Return the [X, Y] coordinate for the center point of the cell that contains the specified text.  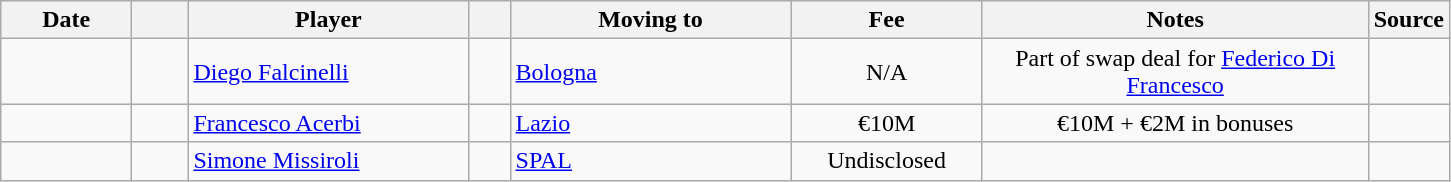
N/A [886, 72]
Moving to [650, 20]
Undisclosed [886, 161]
Fee [886, 20]
Source [1408, 20]
Player [328, 20]
Part of swap deal for Federico Di Francesco [1175, 72]
Francesco Acerbi [328, 123]
SPAL [650, 161]
Bologna [650, 72]
Notes [1175, 20]
Diego Falcinelli [328, 72]
€10M + €2M in bonuses [1175, 123]
€10M [886, 123]
Simone Missiroli [328, 161]
Lazio [650, 123]
Date [66, 20]
